Extract the (X, Y) coordinate from the center of the cell holding the provided text.  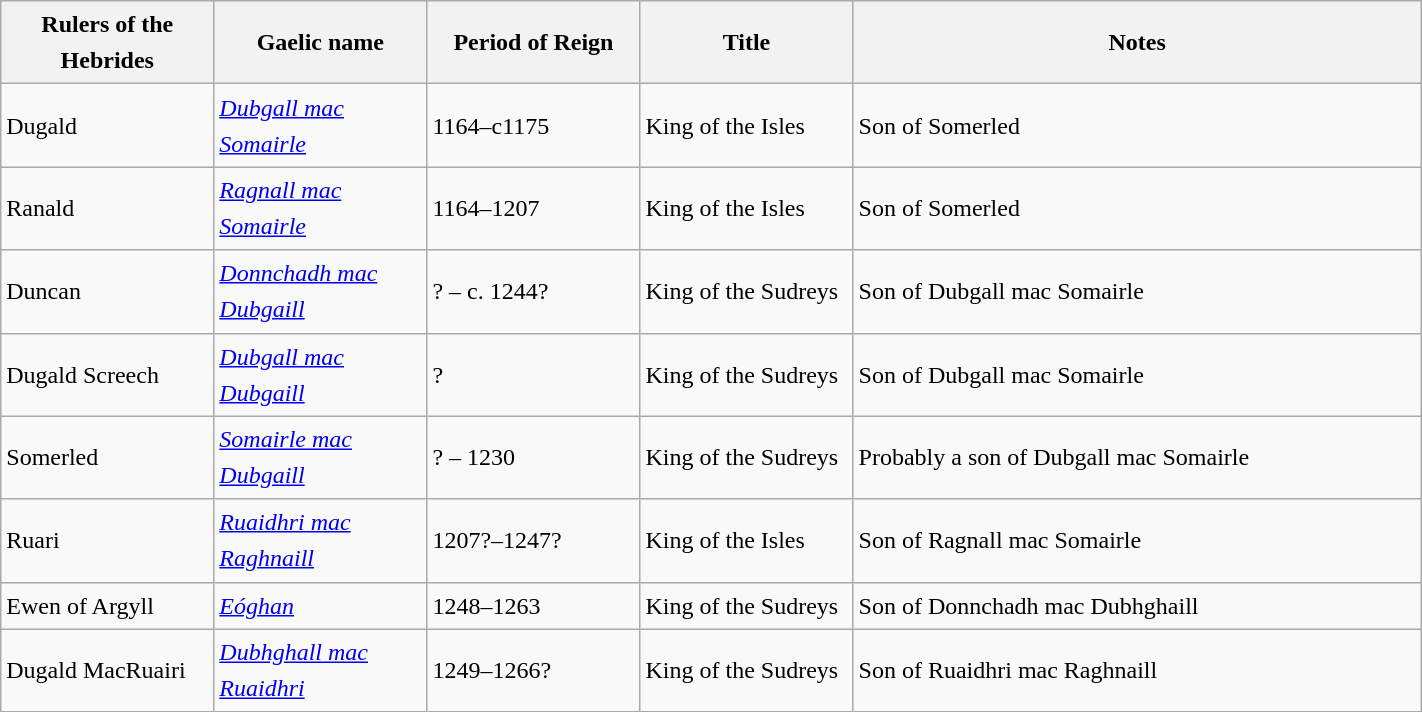
Rulers of the Hebrides (108, 42)
Dugald (108, 126)
Eóghan (320, 606)
1164–1207 (534, 208)
Son of Ruaidhri mac Raghnaill (1137, 670)
Ewen of Argyll (108, 606)
Gaelic name (320, 42)
1164–c1175 (534, 126)
Donnchadh mac Dubgaill (320, 292)
1249–1266? (534, 670)
? – c. 1244? (534, 292)
Ruaidhri mac Raghnaill (320, 540)
Dubgall mac Somairle (320, 126)
? (534, 374)
Ruari (108, 540)
? – 1230 (534, 458)
Notes (1137, 42)
Dubgall mac Dubgaill (320, 374)
Ranald (108, 208)
Ragnall mac Somairle (320, 208)
1207?–1247? (534, 540)
Dubhghall mac Ruaidhri (320, 670)
Somerled (108, 458)
Dugald Screech (108, 374)
Somairle mac Dubgaill (320, 458)
Duncan (108, 292)
Son of Donnchadh mac Dubhghaill (1137, 606)
Dugald MacRuairi (108, 670)
Probably a son of Dubgall mac Somairle (1137, 458)
1248–1263 (534, 606)
Son of Ragnall mac Somairle (1137, 540)
Title (746, 42)
Period of Reign (534, 42)
